Scan for the cell matching the given text and deliver its [X, Y] coordinate at center. 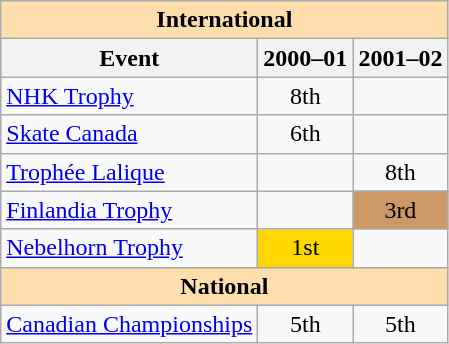
Trophée Lalique [130, 172]
1st [306, 248]
NHK Trophy [130, 96]
Skate Canada [130, 134]
International [224, 20]
National [224, 286]
Nebelhorn Trophy [130, 248]
Finlandia Trophy [130, 210]
3rd [400, 210]
6th [306, 134]
Event [130, 58]
2001–02 [400, 58]
2000–01 [306, 58]
Canadian Championships [130, 324]
